Identify which cell holds the provided text, then report its [X, Y] central coordinate. 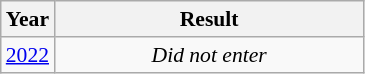
Result [209, 19]
2022 [28, 55]
Did not enter [209, 55]
Year [28, 19]
